Return (x, y) of the center of cell containing provided text 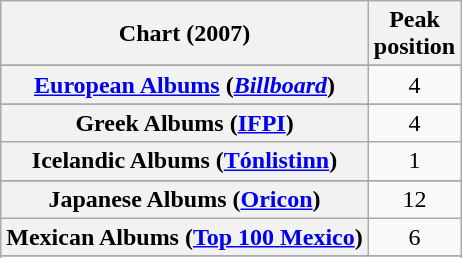
Peak position (414, 34)
12 (414, 199)
Japanese Albums (Oricon) (185, 199)
1 (414, 161)
European Albums (Billboard) (185, 85)
Chart (2007) (185, 34)
Mexican Albums (Top 100 Mexico) (185, 237)
Icelandic Albums (Tónlistinn) (185, 161)
6 (414, 237)
Greek Albums (IFPI) (185, 123)
